Locate the cell with the specified text and output its [X, Y] center coordinate. 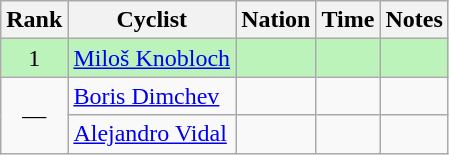
1 [34, 58]
Nation [276, 20]
Notes [414, 20]
Cyclist [152, 20]
Boris Dimchev [152, 96]
Alejandro Vidal [152, 134]
Time [348, 20]
— [34, 115]
Miloš Knobloch [152, 58]
Rank [34, 20]
